Provide the [X, Y] coordinate of the cell's center where the given text is located.  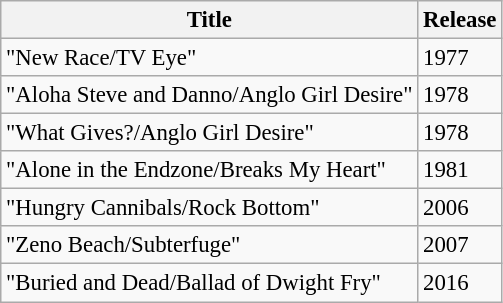
"Buried and Dead/Ballad of Dwight Fry" [210, 283]
"Aloha Steve and Danno/Anglo Girl Desire" [210, 95]
2006 [460, 208]
"What Gives?/Anglo Girl Desire" [210, 133]
Title [210, 20]
"New Race/TV Eye" [210, 58]
1977 [460, 58]
2007 [460, 245]
2016 [460, 283]
1981 [460, 170]
Release [460, 20]
"Alone in the Endzone/Breaks My Heart" [210, 170]
"Hungry Cannibals/Rock Bottom" [210, 208]
"Zeno Beach/Subterfuge" [210, 245]
